Search for the cell housing the specified text and yield its [X, Y] center coordinate. 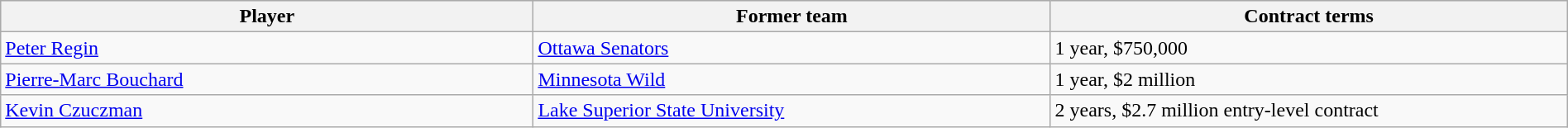
Lake Superior State University [792, 111]
Peter Regin [267, 48]
Former team [792, 17]
2 years, $2.7 million entry-level contract [1308, 111]
Contract terms [1308, 17]
Minnesota Wild [792, 79]
Ottawa Senators [792, 48]
Pierre-Marc Bouchard [267, 79]
Player [267, 17]
1 year, $750,000 [1308, 48]
1 year, $2 million [1308, 79]
Kevin Czuczman [267, 111]
